Return the [X, Y] coordinate for the center point of the cell that contains the specified text.  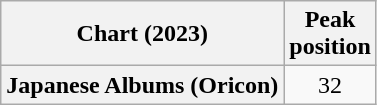
Chart (2023) [142, 34]
32 [330, 85]
Peakposition [330, 34]
Japanese Albums (Oricon) [142, 85]
